Output the (x, y) coordinate of the center of the cell containing the given text.  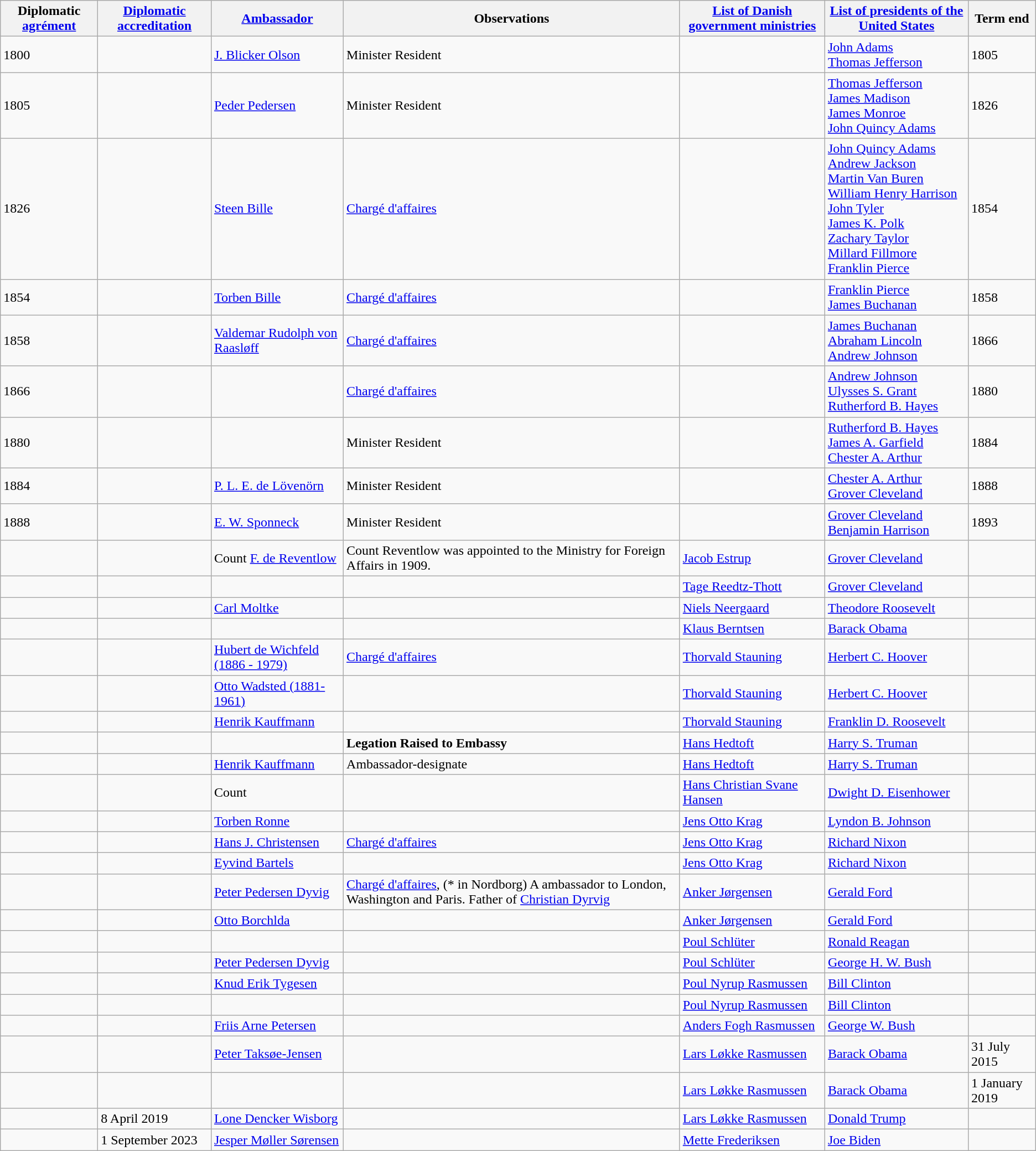
Peder Pedersen (277, 105)
8 April 2019 (155, 1119)
E. W. Sponneck (277, 522)
Diplomatic agrément (49, 19)
John Quincy AdamsAndrew JacksonMartin Van BurenWilliam Henry HarrisonJohn TylerJames K. PolkZachary TaylorMillard FillmoreFranklin Pierce (897, 209)
Steen Bille (277, 209)
Hans Christian Svane Hansen (752, 793)
Andrew JohnsonUlysses S. GrantRutherford B. Hayes (897, 391)
Franklin D. Roosevelt (897, 722)
Chargé d'affaires, (* in Nordborg) A ambassador to London, Washington and Paris. Father of Christian Dyrvig (512, 891)
P. L. E. de Lövenörn (277, 486)
Franklin PierceJames Buchanan (897, 297)
Joe Biden (897, 1140)
Otto Borchlda (277, 920)
Friis Arne Petersen (277, 1026)
1 September 2023 (155, 1140)
Hans J. Christensen (277, 842)
Count (277, 793)
Mette Frederiksen (752, 1140)
Jesper Møller Sørensen (277, 1140)
Observations (512, 19)
31 July 2015 (1002, 1054)
List of presidents of the United States (897, 19)
George W. Bush (897, 1026)
Peter Taksøe-Jensen (277, 1054)
John AdamsThomas Jefferson (897, 54)
Ambassador (277, 19)
1893 (1002, 522)
Ambassador-designate (512, 764)
Klaus Berntsen (752, 629)
George H. W. Bush (897, 962)
Valdemar Rudolph von Raasløff (277, 340)
1 January 2019 (1002, 1091)
Carl Moltke (277, 607)
Torben Ronne (277, 821)
Legation Raised to Embassy (512, 743)
Dwight D. Eisenhower (897, 793)
Chester A. ArthurGrover Cleveland (897, 486)
Grover ClevelandBenjamin Harrison (897, 522)
Theodore Roosevelt (897, 607)
Thomas JeffersonJames MadisonJames MonroeJohn Quincy Adams (897, 105)
List of Danish government ministries (752, 19)
1800 (49, 54)
James BuchananAbraham LincolnAndrew Johnson (897, 340)
Diplomatic accreditation (155, 19)
Torben Bille (277, 297)
Term end (1002, 19)
Otto Wadsted (1881-1961) (277, 693)
Anders Fogh Rasmussen (752, 1026)
Jacob Estrup (752, 558)
J. Blicker Olson (277, 54)
Donald Trump (897, 1119)
Count F. de Reventlow (277, 558)
Lyndon B. Johnson (897, 821)
Eyvind Bartels (277, 863)
Knud Erik Tygesen (277, 983)
Rutherford B. HayesJames A. GarfieldChester A. Arthur (897, 442)
Tage Reedtz-Thott (752, 586)
Niels Neergaard (752, 607)
Hubert de Wichfeld (1886 - 1979) (277, 658)
Lone Dencker Wisborg (277, 1119)
Ronald Reagan (897, 941)
Count Reventlow was appointed to the Ministry for Foreign Affairs in 1909. (512, 558)
